Extract the (X, Y) coordinate from the center of the cell holding the provided text.  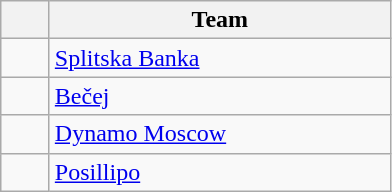
Dynamo Moscow (220, 134)
Team (220, 20)
Splitska Banka (220, 58)
Bečej (220, 96)
Posillipo (220, 172)
